Extract the [X, Y] coordinate from the center of the cell holding the provided text.  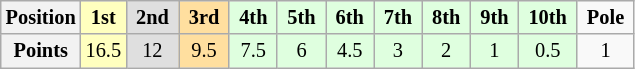
4.5 [350, 51]
0.5 [547, 51]
3 [398, 51]
Position [41, 17]
2 [446, 51]
9.5 [204, 51]
9th [494, 17]
10th [547, 17]
Points [41, 51]
5th [301, 17]
12 [152, 51]
2nd [152, 17]
3rd [204, 17]
7.5 [253, 51]
7th [398, 17]
Pole [606, 17]
16.5 [104, 51]
6 [301, 51]
1st [104, 17]
8th [446, 17]
6th [350, 17]
4th [253, 17]
